Extract the [x, y] coordinate from the center of the cell holding the provided text.  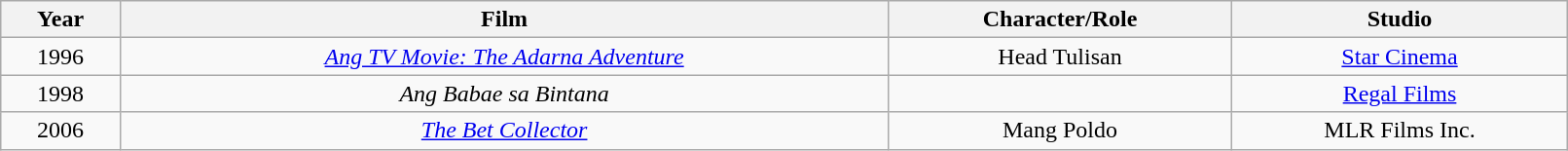
Mang Poldo [1060, 131]
1996 [60, 57]
The Bet Collector [504, 131]
MLR Films Inc. [1400, 131]
Star Cinema [1400, 57]
Ang Babae sa Bintana [504, 94]
Studio [1400, 19]
Film [504, 19]
Character/Role [1060, 19]
Head Tulisan [1060, 57]
Regal Films [1400, 94]
Year [60, 19]
Ang TV Movie: The Adarna Adventure [504, 57]
1998 [60, 94]
2006 [60, 131]
